Pinpoint the cell where the given text exists, returning its (x, y) midpoint coordinate. 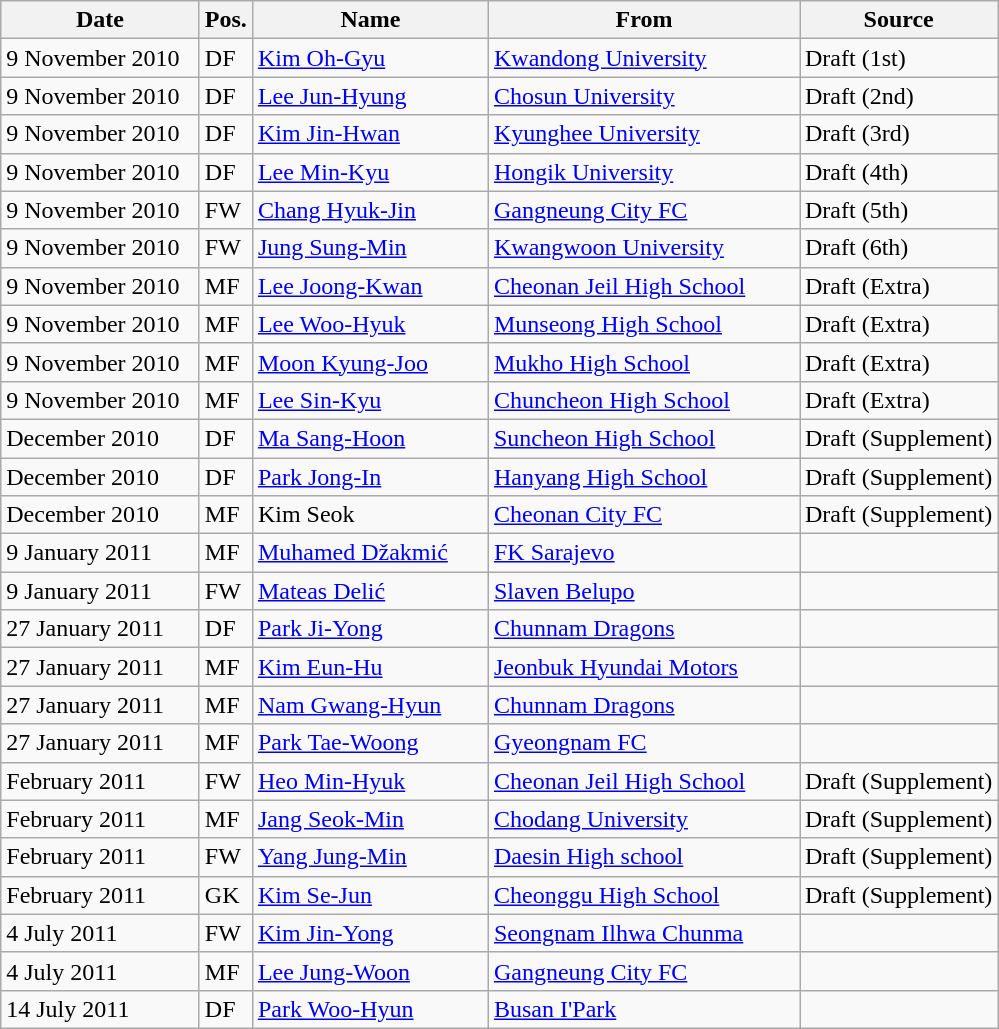
Park Woo-Hyun (370, 1009)
Cheonan City FC (644, 515)
Cheonggu High School (644, 895)
Chuncheon High School (644, 400)
Hongik University (644, 172)
Name (370, 20)
Kyunghee University (644, 134)
Jang Seok-Min (370, 819)
Draft (4th) (899, 172)
Lee Jung-Woon (370, 971)
Kwandong University (644, 58)
Chodang University (644, 819)
Lee Joong-Kwan (370, 286)
Hanyang High School (644, 477)
Draft (1st) (899, 58)
Lee Jun-Hyung (370, 96)
Moon Kyung-Joo (370, 362)
Kim Jin-Yong (370, 933)
Kwangwoon University (644, 248)
Kim Jin-Hwan (370, 134)
Gyeongnam FC (644, 743)
Chosun University (644, 96)
Ma Sang-Hoon (370, 438)
Seongnam Ilhwa Chunma (644, 933)
Kim Seok (370, 515)
Lee Sin-Kyu (370, 400)
Daesin High school (644, 857)
Kim Eun-Hu (370, 667)
Munseong High School (644, 324)
Heo Min-Hyuk (370, 781)
Slaven Belupo (644, 591)
Kim Se-Jun (370, 895)
From (644, 20)
Park Jong-In (370, 477)
Suncheon High School (644, 438)
FK Sarajevo (644, 553)
Date (100, 20)
Park Tae-Woong (370, 743)
14 July 2011 (100, 1009)
Chang Hyuk-Jin (370, 210)
Draft (6th) (899, 248)
Park Ji-Yong (370, 629)
Yang Jung-Min (370, 857)
Lee Woo-Hyuk (370, 324)
Draft (2nd) (899, 96)
Pos. (226, 20)
Mateas Delić (370, 591)
GK (226, 895)
Lee Min-Kyu (370, 172)
Mukho High School (644, 362)
Jeonbuk Hyundai Motors (644, 667)
Kim Oh-Gyu (370, 58)
Muhamed Džakmić (370, 553)
Nam Gwang-Hyun (370, 705)
Source (899, 20)
Jung Sung-Min (370, 248)
Draft (5th) (899, 210)
Draft (3rd) (899, 134)
Busan I'Park (644, 1009)
